Return the [X, Y] coordinate for the center point of the cell that contains the specified text.  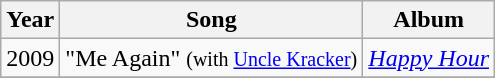
Song [212, 20]
Year [30, 20]
Happy Hour [429, 58]
Album [429, 20]
"Me Again" (with Uncle Kracker) [212, 58]
2009 [30, 58]
